For the text-containing cell, return its midpoint in (x, y) coordinate format. 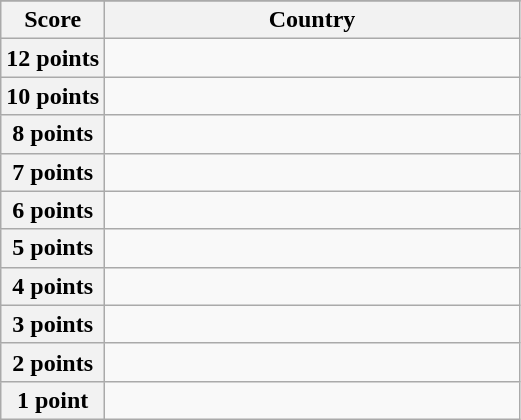
6 points (53, 210)
8 points (53, 134)
1 point (53, 400)
5 points (53, 248)
2 points (53, 362)
7 points (53, 172)
Country (312, 20)
3 points (53, 324)
4 points (53, 286)
12 points (53, 58)
Score (53, 20)
10 points (53, 96)
